Search for the cell housing the specified text and yield its (X, Y) center coordinate. 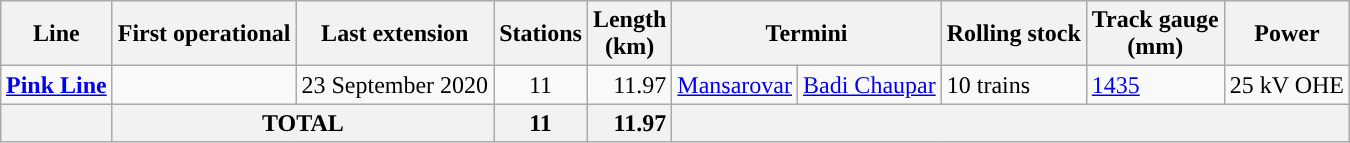
23 September 2020 (395, 85)
Mansarovar (735, 85)
Line (56, 34)
Badi Chaupar (870, 85)
Stations (541, 34)
Power (1286, 34)
TOTAL (302, 123)
First operational (204, 34)
25 kV OHE (1286, 85)
Pink Line (56, 85)
Rolling stock (1014, 34)
Length(km) (629, 34)
Termini (806, 34)
10 trains (1014, 85)
1435 (1155, 85)
Last extension (395, 34)
Track gauge(mm) (1155, 34)
